Scan for the cell matching the given text and deliver its [X, Y] coordinate at center. 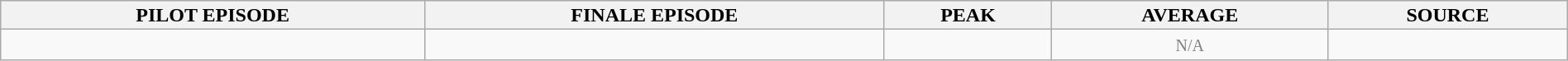
SOURCE [1448, 15]
PEAK [968, 15]
FINALE EPISODE [655, 15]
PILOT EPISODE [213, 15]
AVERAGE [1190, 15]
N/A [1190, 45]
